Capture the cell that displays the provided text and extract its [X, Y] central coordinate. 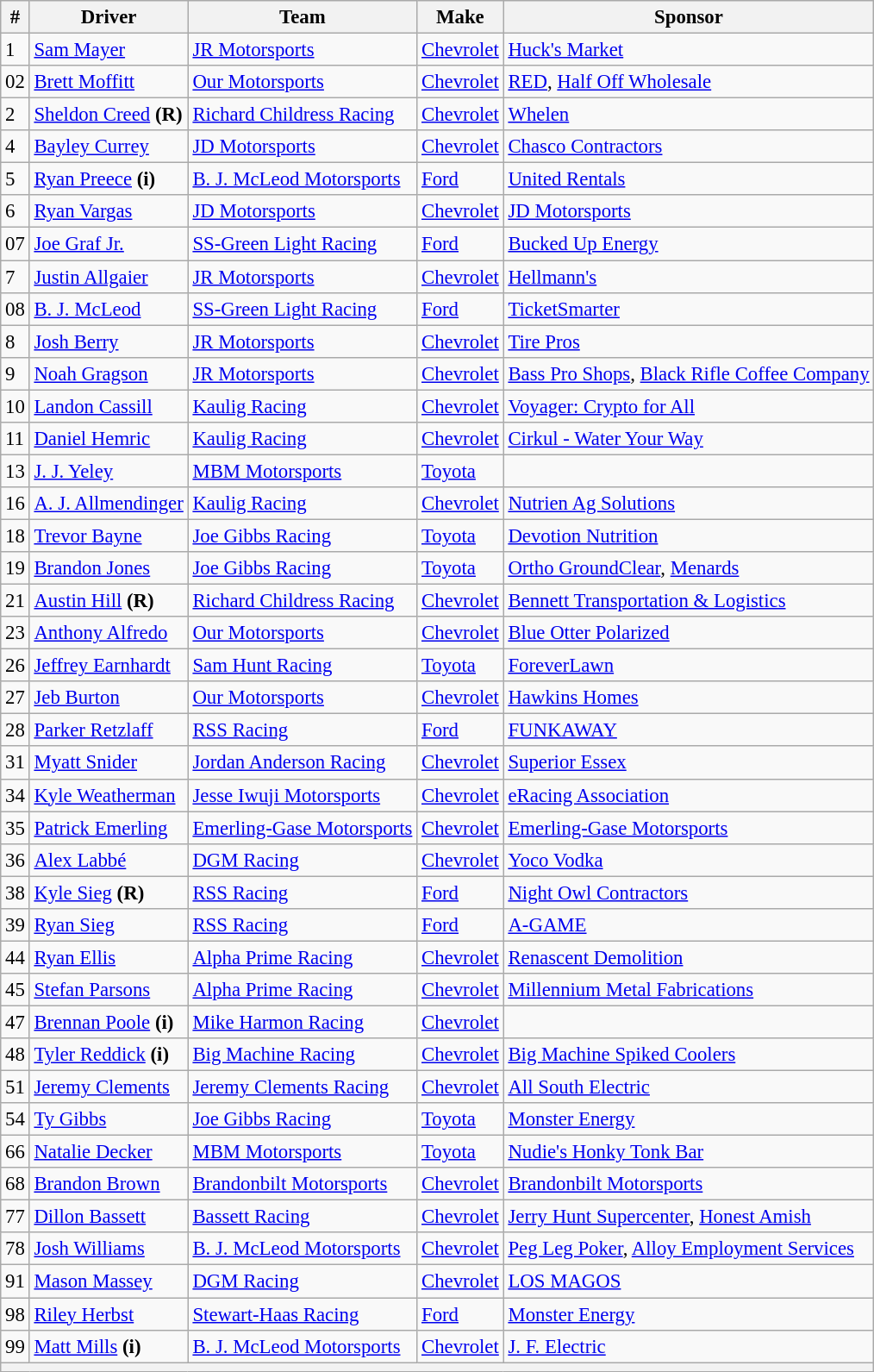
Ty Gibbs [109, 1119]
Big Machine Spiked Coolers [689, 1055]
Myatt Snider [109, 763]
Parker Retzlaff [109, 730]
Jeremy Clements [109, 1087]
Hawkins Homes [689, 698]
16 [16, 504]
8 [16, 341]
B. J. McLeod [109, 309]
4 [16, 147]
LOS MAGOS [689, 1281]
Stewart-Haas Racing [303, 1314]
23 [16, 633]
Cirkul - Water Your Way [689, 439]
# [16, 17]
United Rentals [689, 179]
Chasco Contractors [689, 147]
98 [16, 1314]
Ryan Sieg [109, 925]
Make [460, 17]
J. F. Electric [689, 1346]
Sheldon Creed (R) [109, 115]
Brett Moffitt [109, 82]
A-GAME [689, 925]
5 [16, 179]
99 [16, 1346]
ForeverLawn [689, 666]
39 [16, 925]
Blue Otter Polarized [689, 633]
34 [16, 795]
68 [16, 1184]
Brandon Brown [109, 1184]
10 [16, 406]
Patrick Emerling [109, 828]
Big Machine Racing [303, 1055]
Mason Massey [109, 1281]
TicketSmarter [689, 309]
31 [16, 763]
78 [16, 1250]
A. J. Allmendinger [109, 504]
Nutrien Ag Solutions [689, 504]
Brandon Jones [109, 568]
Jeffrey Earnhardt [109, 666]
Bucked Up Energy [689, 244]
Noah Gragson [109, 373]
Night Owl Contractors [689, 893]
Ortho GroundClear, Menards [689, 568]
FUNKAWAY [689, 730]
Team [303, 17]
J. J. Yeley [109, 471]
1 [16, 50]
Joe Graf Jr. [109, 244]
Voyager: Crypto for All [689, 406]
Hellmann's [689, 277]
26 [16, 666]
Peg Leg Poker, Alloy Employment Services [689, 1250]
Brennan Poole (i) [109, 1022]
27 [16, 698]
45 [16, 990]
Huck's Market [689, 50]
Superior Essex [689, 763]
Natalie Decker [109, 1152]
13 [16, 471]
Josh Williams [109, 1250]
6 [16, 211]
eRacing Association [689, 795]
Tyler Reddick (i) [109, 1055]
Alex Labbé [109, 860]
02 [16, 82]
Whelen [689, 115]
51 [16, 1087]
9 [16, 373]
Riley Herbst [109, 1314]
Justin Allgaier [109, 277]
54 [16, 1119]
Daniel Hemric [109, 439]
Josh Berry [109, 341]
28 [16, 730]
Bassett Racing [303, 1217]
Matt Mills (i) [109, 1346]
Driver [109, 17]
Bayley Currey [109, 147]
44 [16, 957]
Jesse Iwuji Motorsports [303, 795]
08 [16, 309]
Austin Hill (R) [109, 601]
7 [16, 277]
Sam Hunt Racing [303, 666]
Renascent Demolition [689, 957]
18 [16, 536]
Sponsor [689, 17]
66 [16, 1152]
48 [16, 1055]
Ryan Preece (i) [109, 179]
36 [16, 860]
Mike Harmon Racing [303, 1022]
Jerry Hunt Supercenter, Honest Amish [689, 1217]
Landon Cassill [109, 406]
91 [16, 1281]
Jeb Burton [109, 698]
Devotion Nutrition [689, 536]
All South Electric [689, 1087]
21 [16, 601]
2 [16, 115]
38 [16, 893]
Jeremy Clements Racing [303, 1087]
77 [16, 1217]
Kyle Weatherman [109, 795]
19 [16, 568]
Ryan Ellis [109, 957]
11 [16, 439]
Millennium Metal Fabrications [689, 990]
Stefan Parsons [109, 990]
Kyle Sieg (R) [109, 893]
47 [16, 1022]
Trevor Bayne [109, 536]
Bennett Transportation & Logistics [689, 601]
Nudie's Honky Tonk Bar [689, 1152]
RED, Half Off Wholesale [689, 82]
Dillon Bassett [109, 1217]
Sam Mayer [109, 50]
Anthony Alfredo [109, 633]
Jordan Anderson Racing [303, 763]
Ryan Vargas [109, 211]
Tire Pros [689, 341]
07 [16, 244]
Yoco Vodka [689, 860]
Bass Pro Shops, Black Rifle Coffee Company [689, 373]
35 [16, 828]
